Return the [x, y] coordinate for the center point of the cell that contains the specified text.  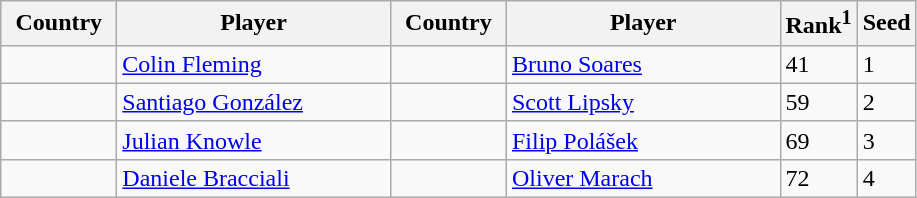
Oliver Marach [643, 178]
Santiago González [254, 102]
Colin Fleming [254, 64]
Scott Lipsky [643, 102]
Bruno Soares [643, 64]
3 [886, 140]
4 [886, 178]
41 [818, 64]
72 [818, 178]
69 [818, 140]
Julian Knowle [254, 140]
2 [886, 102]
59 [818, 102]
Rank1 [818, 24]
Seed [886, 24]
Filip Polášek [643, 140]
Daniele Bracciali [254, 178]
1 [886, 64]
